For the text-containing cell, return its midpoint in (x, y) coordinate format. 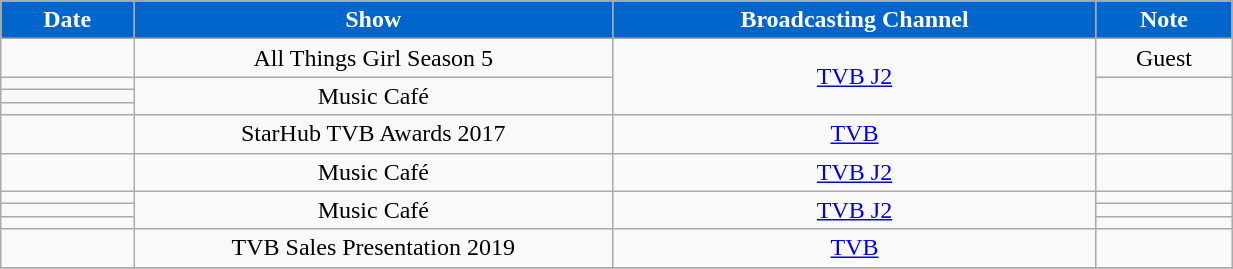
Date (68, 20)
Note (1164, 20)
TVB Sales Presentation 2019 (374, 248)
All Things Girl Season 5 (374, 58)
Guest (1164, 58)
Show (374, 20)
StarHub TVB Awards 2017 (374, 134)
Broadcasting Channel (855, 20)
